Search for the cell housing the specified text and yield its (X, Y) center coordinate. 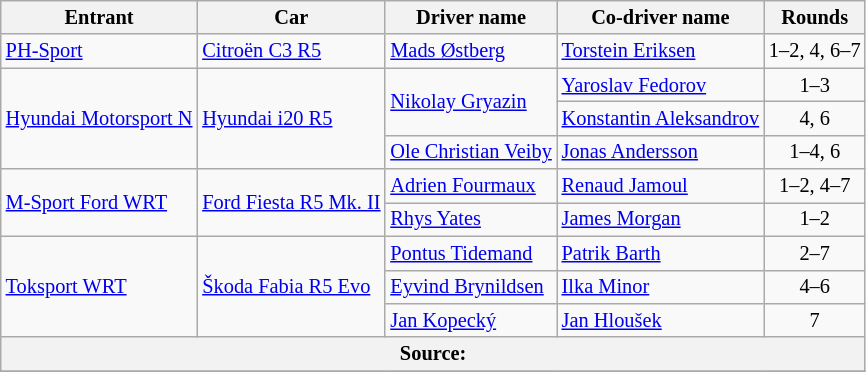
7 (814, 320)
Jan Hloušek (660, 320)
Driver name (470, 17)
Yaroslav Fedorov (660, 85)
Adrien Fourmaux (470, 186)
Co-driver name (660, 17)
4–6 (814, 287)
Source: (434, 354)
Jan Kopecký (470, 320)
Eyvind Brynildsen (470, 287)
M-Sport Ford WRT (100, 202)
Rounds (814, 17)
1–2 (814, 219)
Torstein Eriksen (660, 51)
Rhys Yates (470, 219)
Hyundai i20 R5 (291, 118)
4, 6 (814, 118)
Škoda Fabia R5 Evo (291, 286)
Pontus Tidemand (470, 253)
PH-Sport (100, 51)
Konstantin Aleksandrov (660, 118)
Entrant (100, 17)
1–4, 6 (814, 152)
Hyundai Motorsport N (100, 118)
2–7 (814, 253)
Mads Østberg (470, 51)
Toksport WRT (100, 286)
Car (291, 17)
1–2, 4–7 (814, 186)
Nikolay Gryazin (470, 102)
Citroën C3 R5 (291, 51)
James Morgan (660, 219)
Ole Christian Veiby (470, 152)
1–3 (814, 85)
Ford Fiesta R5 Mk. II (291, 202)
Patrik Barth (660, 253)
1–2, 4, 6–7 (814, 51)
Renaud Jamoul (660, 186)
Ilka Minor (660, 287)
Jonas Andersson (660, 152)
